Output the (x, y) coordinate of the center of the cell containing the given text.  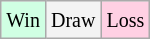
Win (24, 20)
Loss (126, 20)
Draw (72, 20)
